Output the (X, Y) coordinate of the center of the cell containing the given text.  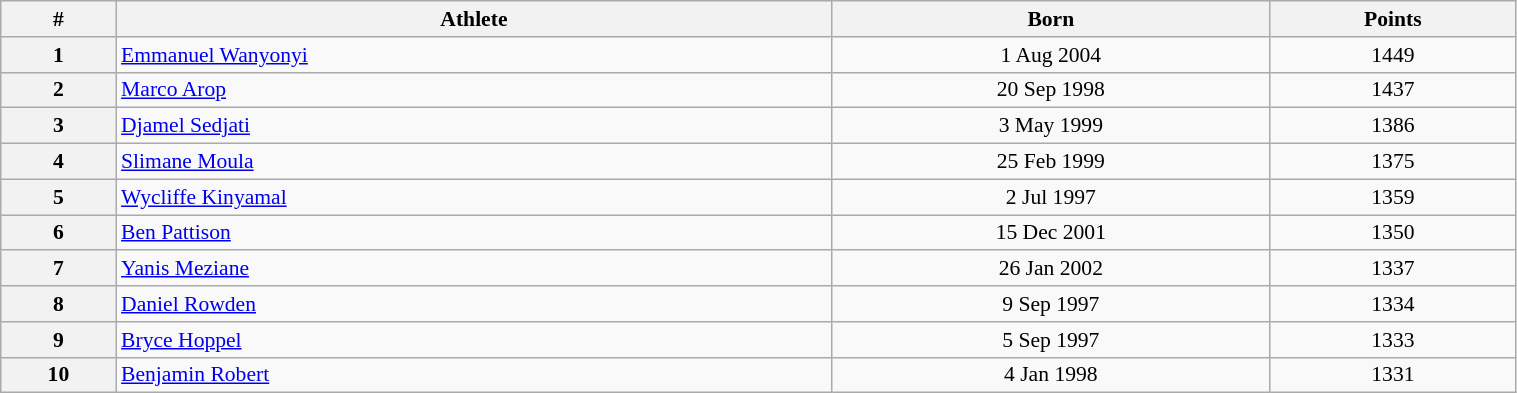
Wycliffe Kinyamal (474, 197)
20 Sep 1998 (1051, 90)
1386 (1393, 126)
9 Sep 1997 (1051, 304)
Benjamin Robert (474, 375)
4 Jan 1998 (1051, 375)
5 Sep 1997 (1051, 340)
Emmanuel Wanyonyi (474, 55)
1 Aug 2004 (1051, 55)
1359 (1393, 197)
9 (58, 340)
Bryce Hoppel (474, 340)
1333 (1393, 340)
1 (58, 55)
1375 (1393, 162)
1437 (1393, 90)
Ben Pattison (474, 233)
Points (1393, 19)
Born (1051, 19)
4 (58, 162)
3 (58, 126)
Athlete (474, 19)
10 (58, 375)
8 (58, 304)
2 Jul 1997 (1051, 197)
1334 (1393, 304)
Djamel Sedjati (474, 126)
# (58, 19)
7 (58, 269)
Marco Arop (474, 90)
Daniel Rowden (474, 304)
Slimane Moula (474, 162)
5 (58, 197)
1331 (1393, 375)
1337 (1393, 269)
15 Dec 2001 (1051, 233)
2 (58, 90)
1350 (1393, 233)
25 Feb 1999 (1051, 162)
6 (58, 233)
26 Jan 2002 (1051, 269)
3 May 1999 (1051, 126)
Yanis Meziane (474, 269)
1449 (1393, 55)
